Scan for the cell matching the given text and deliver its [X, Y] coordinate at center. 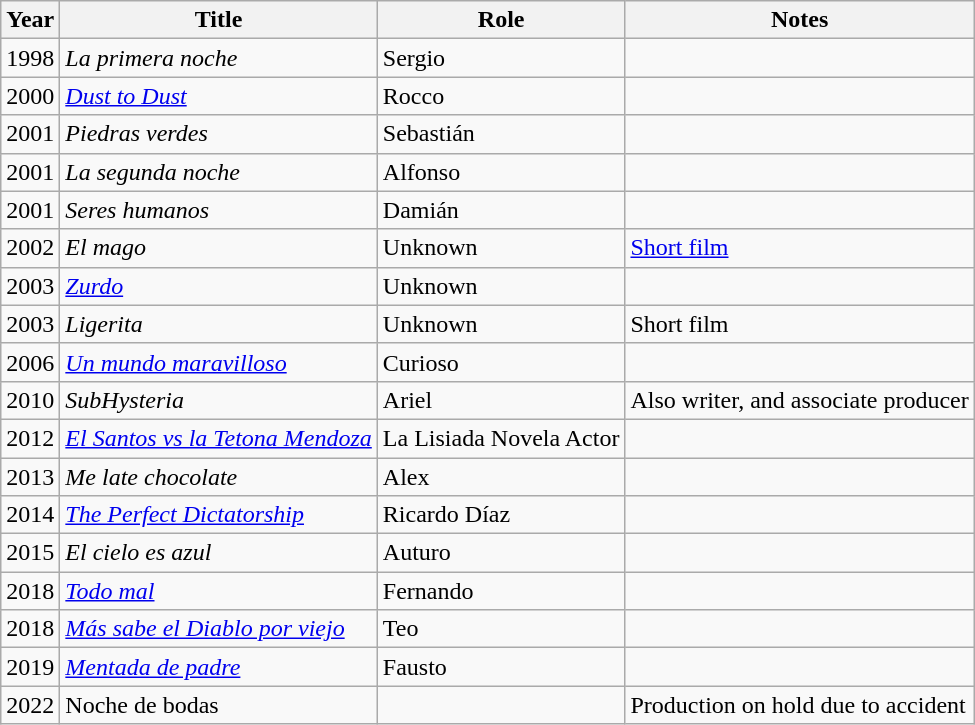
Seres humanos [219, 210]
Ariel [501, 400]
Me late chocolate [219, 477]
2010 [30, 400]
Teo [501, 629]
2022 [30, 705]
Sergio [501, 58]
2000 [30, 96]
SubHysteria [219, 400]
Auturo [501, 553]
El cielo es azul [219, 553]
La primera noche [219, 58]
Also writer, and associate producer [800, 400]
2012 [30, 438]
Noche de bodas [219, 705]
2002 [30, 248]
Damián [501, 210]
2019 [30, 667]
Fausto [501, 667]
La Lisiada Novela Actor [501, 438]
Notes [800, 20]
El Santos vs la Tetona Mendoza [219, 438]
Mentada de padre [219, 667]
Production on hold due to accident [800, 705]
Dust to Dust [219, 96]
2006 [30, 362]
Year [30, 20]
Un mundo maravilloso [219, 362]
Rocco [501, 96]
Alex [501, 477]
Alfonso [501, 172]
2014 [30, 515]
Sebastián [501, 134]
Role [501, 20]
2015 [30, 553]
Zurdo [219, 286]
Todo mal [219, 591]
Fernando [501, 591]
Piedras verdes [219, 134]
2013 [30, 477]
El mago [219, 248]
Ricardo Díaz [501, 515]
Title [219, 20]
1998 [30, 58]
Ligerita [219, 324]
Curioso [501, 362]
Más sabe el Diablo por viejo [219, 629]
The Perfect Dictatorship [219, 515]
La segunda noche [219, 172]
